Return the (x, y) coordinate for the center point of the cell that contains the specified text.  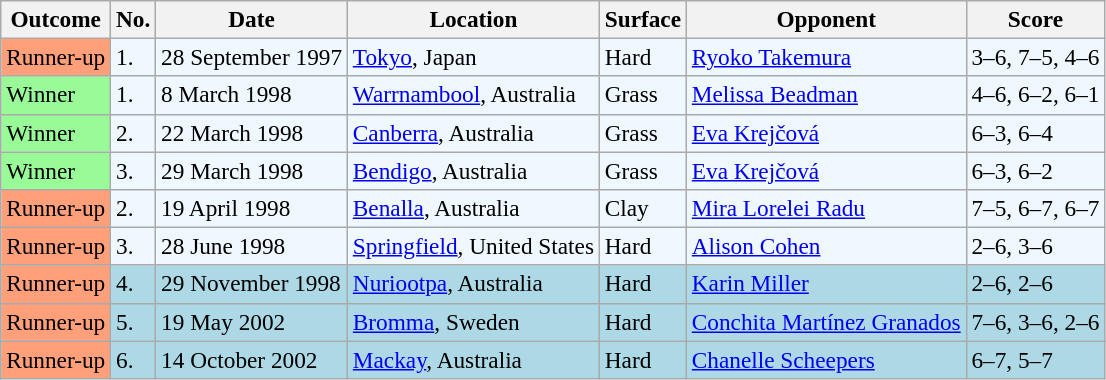
7–5, 6–7, 6–7 (1036, 208)
2–6, 3–6 (1036, 246)
5. (134, 322)
29 March 1998 (252, 170)
Outcome (56, 19)
2–6, 2–6 (1036, 284)
6–3, 6–2 (1036, 170)
Benalla, Australia (473, 208)
Date (252, 19)
Clay (642, 208)
7–6, 3–6, 2–6 (1036, 322)
Chanelle Scheepers (826, 359)
28 June 1998 (252, 246)
14 October 2002 (252, 359)
Alison Cohen (826, 246)
3–6, 7–5, 4–6 (1036, 57)
Mackay, Australia (473, 359)
Karin Miller (826, 284)
Score (1036, 19)
6–7, 5–7 (1036, 359)
Mira Lorelei Radu (826, 208)
Opponent (826, 19)
Surface (642, 19)
28 September 1997 (252, 57)
19 April 1998 (252, 208)
Conchita Martínez Granados (826, 322)
Nuriootpa, Australia (473, 284)
Melissa Beadman (826, 95)
Tokyo, Japan (473, 57)
6–3, 6–4 (1036, 133)
Springfield, United States (473, 246)
Bromma, Sweden (473, 322)
Canberra, Australia (473, 133)
4. (134, 284)
Warrnambool, Australia (473, 95)
22 March 1998 (252, 133)
4–6, 6–2, 6–1 (1036, 95)
8 March 1998 (252, 95)
Ryoko Takemura (826, 57)
Bendigo, Australia (473, 170)
No. (134, 19)
Location (473, 19)
29 November 1998 (252, 284)
6. (134, 359)
19 May 2002 (252, 322)
